Search for the cell housing the specified text and yield its [x, y] center coordinate. 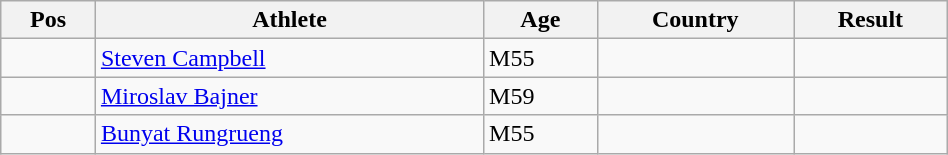
Bunyat Rungrueng [289, 134]
M59 [540, 96]
Steven Campbell [289, 58]
Pos [48, 20]
Age [540, 20]
Athlete [289, 20]
Result [871, 20]
Miroslav Bajner [289, 96]
Country [696, 20]
